Search for the cell housing the specified text and yield its (x, y) center coordinate. 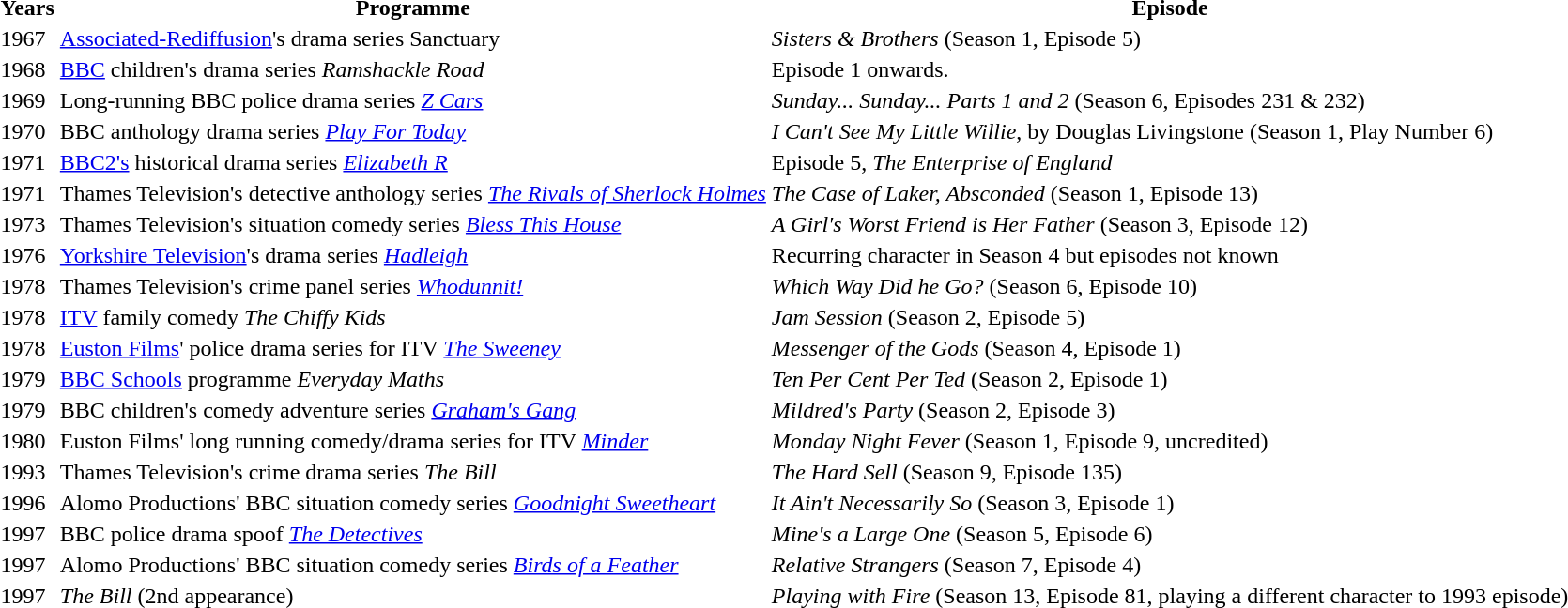
Alomo Productions' BBC situation comedy series Birds of a Feather (413, 565)
BBC anthology drama series Play For Today (413, 131)
Long-running BBC police drama series Z Cars (413, 100)
Thames Television's situation comedy series Bless This House (413, 224)
Thames Television's detective anthology series The Rivals of Sherlock Holmes (413, 193)
ITV family comedy The Chiffy Kids (413, 317)
Thames Television's crime drama series The Bill (413, 472)
Thames Television's crime panel series Whodunnit! (413, 286)
BBC Schools programme Everyday Maths (413, 379)
BBC2's historical drama series Elizabeth R (413, 162)
Associated-Rediffusion's drama series Sanctuary (413, 38)
Euston Films' long running comedy/drama series for ITV Minder (413, 441)
Alomo Productions' BBC situation comedy series Goodnight Sweetheart (413, 503)
BBC children's comedy adventure series Graham's Gang (413, 410)
BBC police drama spoof The Detectives (413, 534)
Euston Films' police drama series for ITV The Sweeney (413, 348)
BBC children's drama series Ramshackle Road (413, 69)
Yorkshire Television's drama series Hadleigh (413, 255)
